For the text-containing cell, return its midpoint in [X, Y] coordinate format. 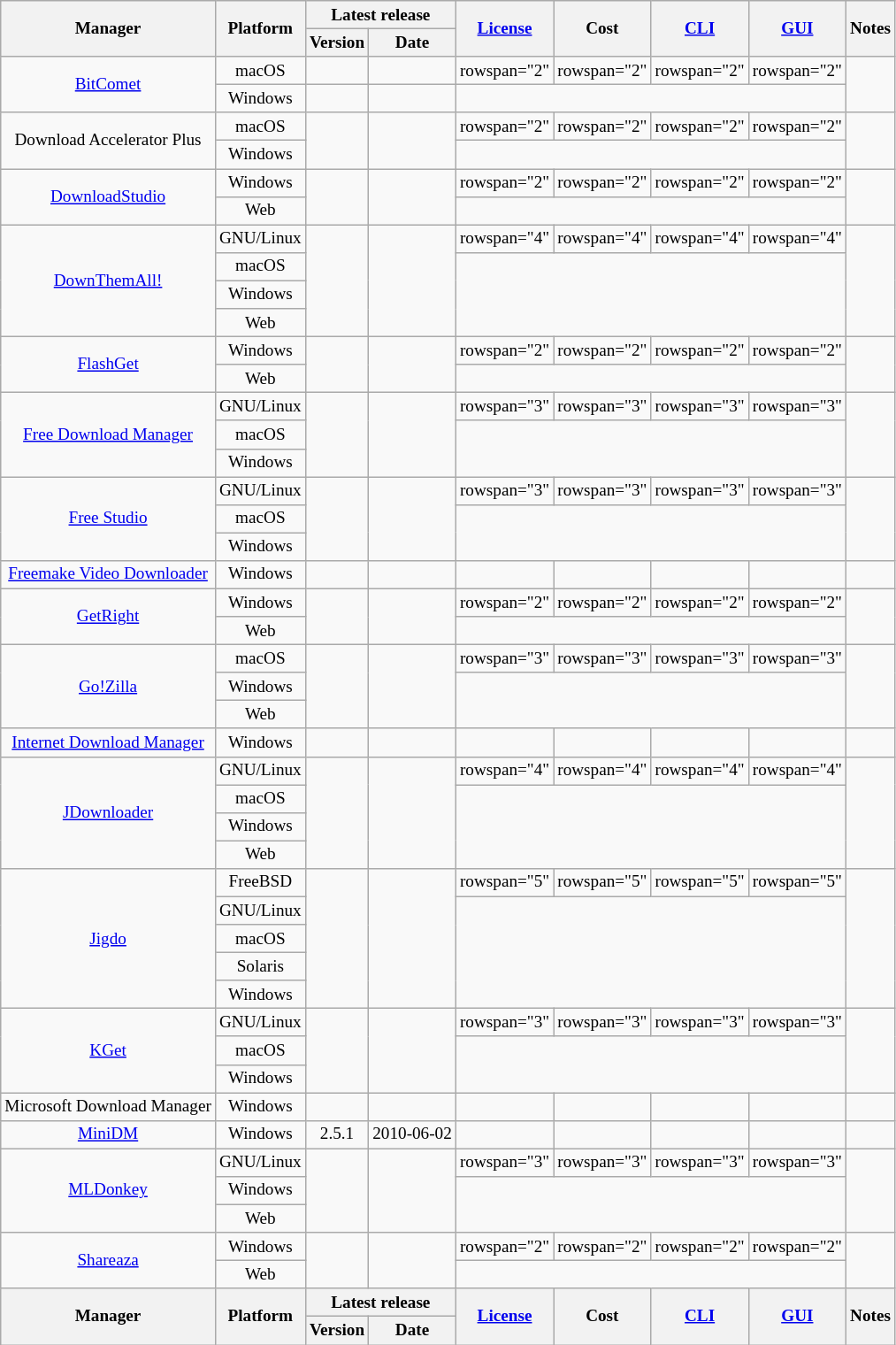
Internet Download Manager [108, 742]
Free Download Manager [108, 435]
BitComet [108, 85]
Freemake Video Downloader [108, 574]
2.5.1 [336, 1134]
FlashGet [108, 365]
Download Accelerator Plus [108, 140]
DownloadStudio [108, 196]
KGet [108, 1051]
MiniDM [108, 1134]
Go!Zilla [108, 687]
DownThemAll! [108, 281]
2010-06-02 [412, 1134]
Microsoft Download Manager [108, 1107]
FreeBSD [260, 882]
Free Studio [108, 519]
MLDonkey [108, 1191]
GetRight [108, 616]
Jigdo [108, 938]
JDownloader [108, 812]
Shareaza [108, 1260]
Solaris [260, 966]
